Locate the cell with the specified text and output its [x, y] center coordinate. 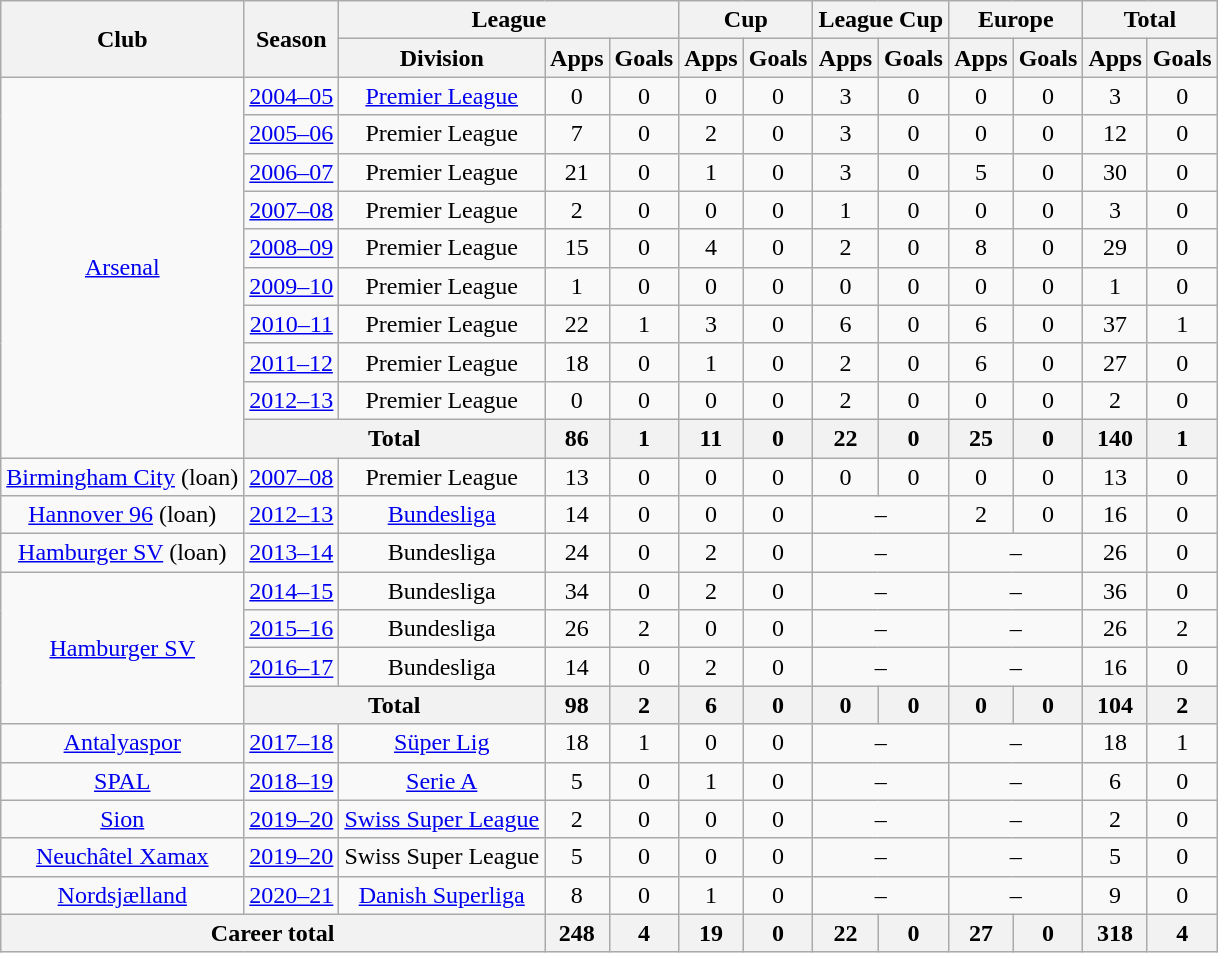
24 [577, 553]
104 [1115, 705]
Sion [122, 819]
19 [711, 933]
2013–14 [292, 553]
Europe [1016, 20]
2009–10 [292, 286]
Career total [273, 933]
2015–16 [292, 629]
34 [577, 591]
248 [577, 933]
11 [711, 438]
12 [1115, 134]
Hannover 96 (loan) [122, 515]
2016–17 [292, 667]
7 [577, 134]
2018–19 [292, 781]
2014–15 [292, 591]
318 [1115, 933]
15 [577, 248]
30 [1115, 172]
Süper Lig [442, 743]
Birmingham City (loan) [122, 477]
Hamburger SV (loan) [122, 553]
2008–09 [292, 248]
Club [122, 39]
2017–18 [292, 743]
2020–21 [292, 895]
Nordsjælland [122, 895]
Neuchâtel Xamax [122, 857]
37 [1115, 324]
Antalyaspor [122, 743]
25 [981, 438]
Danish Superliga [442, 895]
2005–06 [292, 134]
2010–11 [292, 324]
Arsenal [122, 268]
98 [577, 705]
Cup [746, 20]
League [509, 20]
9 [1115, 895]
86 [577, 438]
21 [577, 172]
36 [1115, 591]
SPAL [122, 781]
2004–05 [292, 96]
29 [1115, 248]
140 [1115, 438]
Division [442, 58]
2006–07 [292, 172]
Hamburger SV [122, 648]
Serie A [442, 781]
League Cup [881, 20]
2011–12 [292, 362]
Season [292, 39]
